Return the [x, y] coordinate for the center point of the cell that contains the specified text.  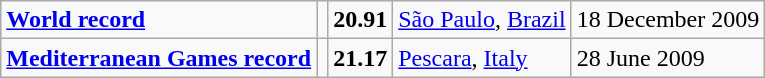
São Paulo, Brazil [482, 20]
Pescara, Italy [482, 58]
18 December 2009 [668, 20]
20.91 [360, 20]
28 June 2009 [668, 58]
21.17 [360, 58]
Mediterranean Games record [159, 58]
World record [159, 20]
